Identify which cell holds the provided text, then report its [X, Y] central coordinate. 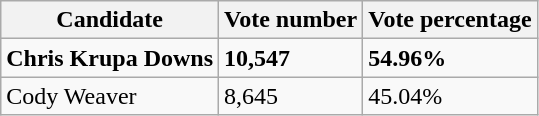
Vote number [291, 20]
Cody Weaver [110, 96]
45.04% [450, 96]
Chris Krupa Downs [110, 58]
Vote percentage [450, 20]
10,547 [291, 58]
Candidate [110, 20]
8,645 [291, 96]
54.96% [450, 58]
